Provide the (x, y) coordinate of the cell's center where the given text is located.  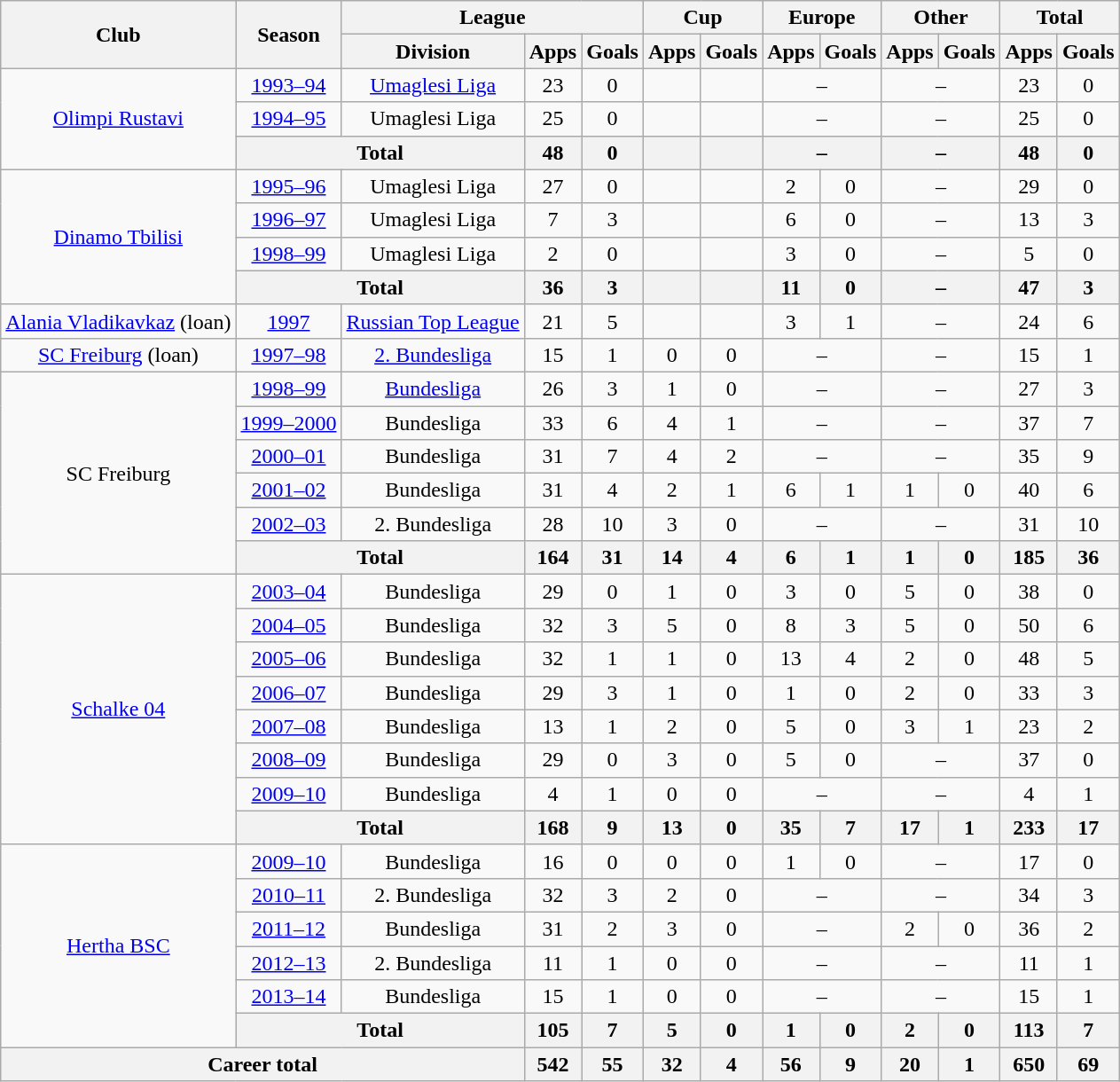
Cup (702, 18)
Hertha BSC (119, 945)
2007–08 (289, 726)
2001–02 (289, 490)
2011–12 (289, 929)
Schalke 04 (119, 710)
2002–03 (289, 524)
50 (1029, 625)
SC Freiburg (119, 473)
League (492, 18)
1993–94 (289, 85)
34 (1029, 895)
8 (791, 625)
650 (1029, 1064)
2013–14 (289, 997)
56 (791, 1064)
1994–95 (289, 119)
47 (1029, 287)
16 (552, 861)
Career total (262, 1064)
1999–2000 (289, 423)
14 (671, 558)
1996–97 (289, 220)
Alania Vladikavkaz (loan) (119, 321)
233 (1029, 827)
2003–04 (289, 592)
185 (1029, 558)
Other (941, 18)
2006–07 (289, 693)
105 (552, 1031)
2000–01 (289, 457)
1997 (289, 321)
SC Freiburg (loan) (119, 355)
28 (552, 524)
2004–05 (289, 625)
164 (552, 558)
24 (1029, 321)
40 (1029, 490)
55 (613, 1064)
2008–09 (289, 760)
1997–98 (289, 355)
Dinamo Tbilisi (119, 237)
168 (552, 827)
542 (552, 1064)
20 (910, 1064)
Season (289, 35)
Europe (822, 18)
21 (552, 321)
2012–13 (289, 962)
Club (119, 35)
Olimpi Rustavi (119, 119)
38 (1029, 592)
2010–11 (289, 895)
113 (1029, 1031)
1995–96 (289, 186)
69 (1088, 1064)
26 (552, 388)
2005–06 (289, 659)
Division (433, 51)
Russian Top League (433, 321)
